Scan for the cell matching the given text and deliver its (X, Y) coordinate at center. 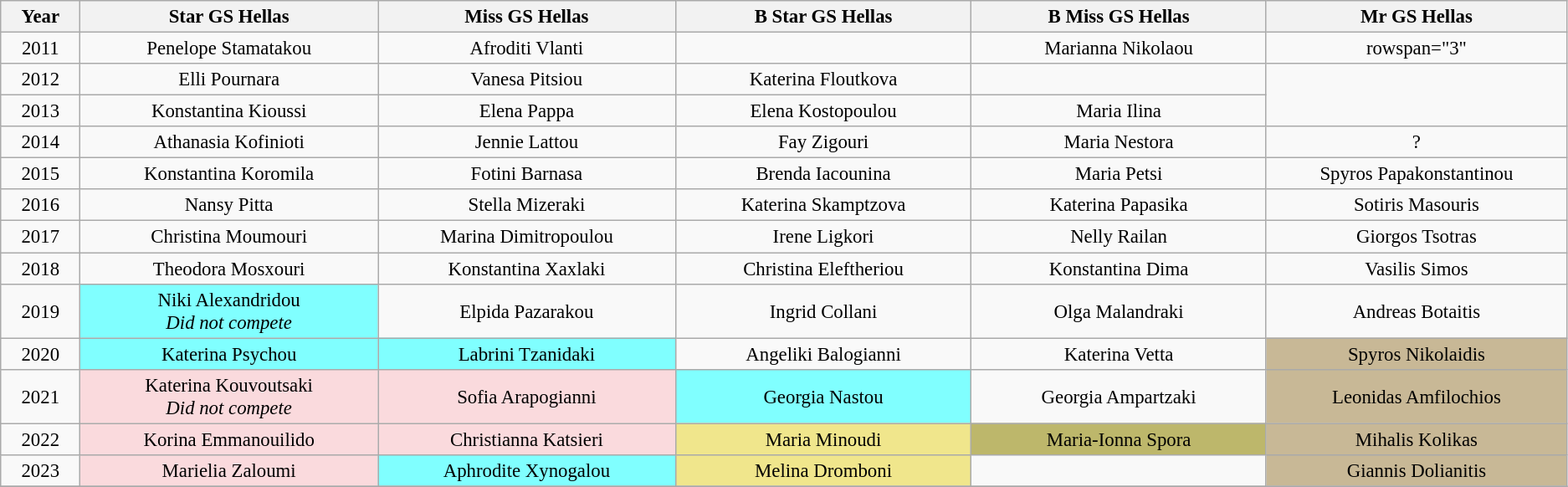
Giorgos Tsotras (1416, 237)
rowspan="3" (1416, 49)
Vasilis Simos (1416, 269)
2011 (40, 49)
Korina Emmanouilido (229, 439)
Konstantina Xaxlaki (527, 269)
2015 (40, 174)
Katerina Vetta (1120, 354)
Konstantina Koromila (229, 174)
2012 (40, 79)
Fay Zigouri (823, 142)
2019 (40, 311)
? (1416, 142)
Katerina Papasika (1120, 205)
Irene Ligkori (823, 237)
Fotini Barnasa (527, 174)
2016 (40, 205)
Labrini Tzanidaki (527, 354)
Spyros Papakonstantinou (1416, 174)
Elena Pappa (527, 111)
Katerina Psychou (229, 354)
Niki AlexandridouDid not compete (229, 311)
2020 (40, 354)
Olga Malandraki (1120, 311)
Katerina Floutkova (823, 79)
Spyros Nikolaidis (1416, 354)
Elena Kostopoulou (823, 111)
Georgia Ampartzaki (1120, 397)
Miss GS Hellas (527, 17)
Christianna Katsieri (527, 439)
Maria-Ionna Spora (1120, 439)
Aphrodite Xynogalou (527, 471)
Katerina KouvoutsakiDid not compete (229, 397)
B Miss GS Hellas (1120, 17)
Elpida Pazarakou (527, 311)
Andreas Botaitis (1416, 311)
Marielia Zaloumi (229, 471)
Penelope Stamatakou (229, 49)
Marina Dimitropoulou (527, 237)
Maria Nestora (1120, 142)
2014 (40, 142)
Maria Minoudi (823, 439)
Katerina Skamptzova (823, 205)
Georgia Nastou (823, 397)
2023 (40, 471)
Afroditi Vlanti (527, 49)
Ingrid Collani (823, 311)
Nelly Railan (1120, 237)
Angeliki Balogianni (823, 354)
Mihalis Kolikas (1416, 439)
Christina Moumouri (229, 237)
Melina Dromboni (823, 471)
Star GS Hellas (229, 17)
2021 (40, 397)
2013 (40, 111)
Leonidas Amfilochios (1416, 397)
Theodora Mosxouri (229, 269)
Sofia Arapogianni (527, 397)
B Star GS Hellas (823, 17)
Year (40, 17)
Stella Mizeraki (527, 205)
2022 (40, 439)
Marianna Nikolaou (1120, 49)
Mr GS Hellas (1416, 17)
Christina Eleftheriou (823, 269)
Maria Ilina (1120, 111)
Giannis Dolianitis (1416, 471)
2018 (40, 269)
Elli Pournara (229, 79)
Maria Petsi (1120, 174)
Athanasia Kofinioti (229, 142)
2017 (40, 237)
Brenda Iacounina (823, 174)
Vanesa Pitsiou (527, 79)
Konstantina Kioussi (229, 111)
Konstantina Dima (1120, 269)
Nansy Pitta (229, 205)
Jennie Lattou (527, 142)
Sotiris Masouris (1416, 205)
